Extract the (X, Y) coordinate from the center of the cell holding the provided text.  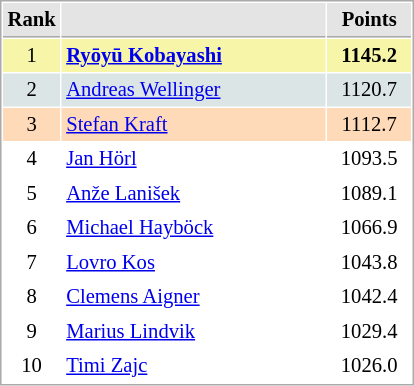
4 (32, 158)
1093.5 (369, 158)
Ryōyū Kobayashi (194, 56)
8 (32, 296)
1112.7 (369, 124)
1 (32, 56)
9 (32, 332)
5 (32, 194)
1120.7 (369, 90)
Points (369, 20)
Rank (32, 20)
Stefan Kraft (194, 124)
1145.2 (369, 56)
1043.8 (369, 262)
Lovro Kos (194, 262)
Andreas Wellinger (194, 90)
2 (32, 90)
Clemens Aigner (194, 296)
1089.1 (369, 194)
Timi Zajc (194, 366)
10 (32, 366)
Anže Lanišek (194, 194)
1042.4 (369, 296)
Michael Hayböck (194, 228)
Jan Hörl (194, 158)
3 (32, 124)
1029.4 (369, 332)
1026.0 (369, 366)
1066.9 (369, 228)
7 (32, 262)
Marius Lindvik (194, 332)
6 (32, 228)
